Find where the given text appears and provide that cell's center as (X, Y) coordinate. 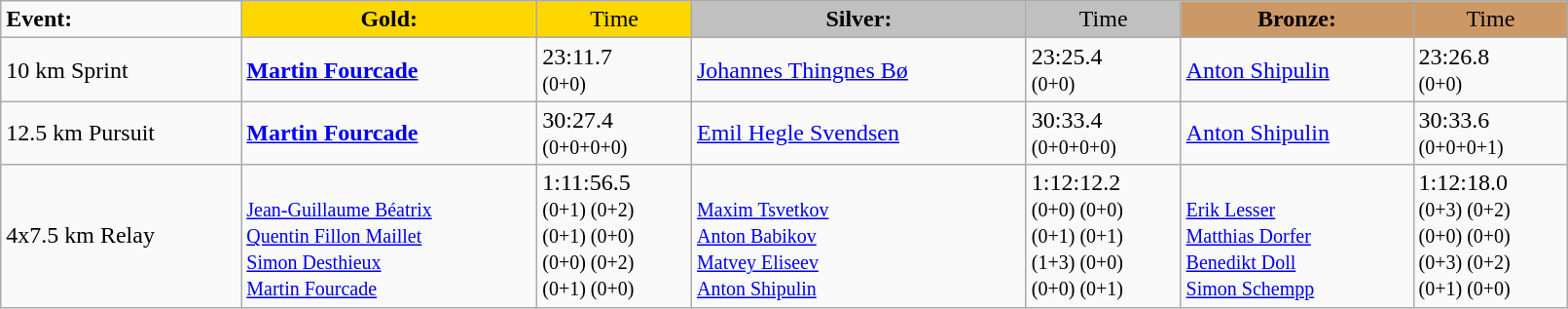
23:25.4(0+0) (1104, 70)
Jean-Guillaume BéatrixQuentin Fillon MailletSimon DesthieuxMartin Fourcade (389, 236)
30:27.4(0+0+0+0) (615, 133)
1:12:18.0(0+3) (0+2)(0+0) (0+0)(0+3) (0+2)(0+1) (0+0) (1491, 236)
Silver: (858, 19)
10 km Sprint (121, 70)
23:26.8(0+0) (1491, 70)
1:11:56.5(0+1) (0+2)(0+1) (0+0)(0+0) (0+2)(0+1) (0+0) (615, 236)
Johannes Thingnes Bø (858, 70)
1:12:12.2(0+0) (0+0)(0+1) (0+1)(1+3) (0+0)(0+0) (0+1) (1104, 236)
Event: (121, 19)
Bronze: (1296, 19)
30:33.4(0+0+0+0) (1104, 133)
23:11.7(0+0) (615, 70)
Gold: (389, 19)
Emil Hegle Svendsen (858, 133)
30:33.6(0+0+0+1) (1491, 133)
Erik LesserMatthias DorferBenedikt DollSimon Schempp (1296, 236)
Maxim TsvetkovAnton BabikovMatvey EliseevAnton Shipulin (858, 236)
4x7.5 km Relay (121, 236)
12.5 km Pursuit (121, 133)
